Determine the [x, y] coordinate at the center of the cell enclosing the given text.  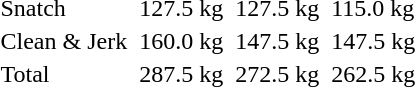
147.5 kg [278, 41]
160.0 kg [182, 41]
